Extract the (X, Y) coordinate from the center of the cell holding the provided text.  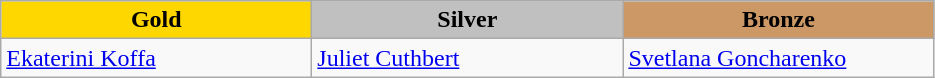
Svetlana Goncharenko (778, 58)
Ekaterini Koffa (156, 58)
Juliet Cuthbert (468, 58)
Bronze (778, 20)
Gold (156, 20)
Silver (468, 20)
